Pinpoint the cell where the given text exists, returning its [X, Y] midpoint coordinate. 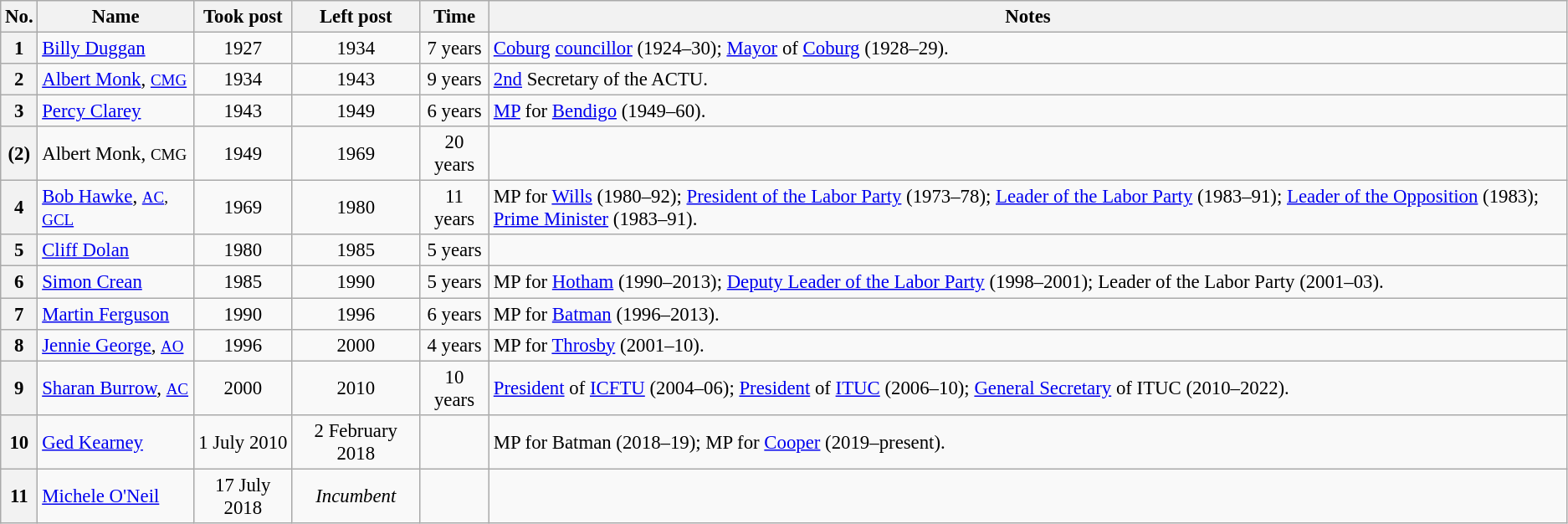
3 [19, 111]
Name [115, 17]
10 [19, 442]
2 February 2018 [356, 442]
4 years [455, 345]
2nd Secretary of the ACTU. [1027, 80]
Time [455, 17]
Cliff Dolan [115, 250]
11 years [455, 208]
20 years [455, 154]
2010 [356, 388]
17 July 2018 [243, 496]
MP for Batman (2018–19); MP for Cooper (2019–present). [1027, 442]
No. [19, 17]
Incumbent [356, 496]
President of ICFTU (2004–06); President of ITUC (2006–10); General Secretary of ITUC (2010–2022). [1027, 388]
Coburg councillor (1924–30); Mayor of Coburg (1928–29). [1027, 49]
9 [19, 388]
MP for Throsby (2001–10). [1027, 345]
MP for Batman (1996–2013). [1027, 314]
4 [19, 208]
8 [19, 345]
7 years [455, 49]
Took post [243, 17]
MP for Hotham (1990–2013); Deputy Leader of the Labor Party (1998–2001); Leader of the Labor Party (2001–03). [1027, 282]
6 [19, 282]
Simon Crean [115, 282]
Billy Duggan [115, 49]
Martin Ferguson [115, 314]
Jennie George, AO [115, 345]
Michele O'Neil [115, 496]
Left post [356, 17]
MP for Bendigo (1949–60). [1027, 111]
Bob Hawke, AC, GCL [115, 208]
9 years [455, 80]
Ged Kearney [115, 442]
2 [19, 80]
Notes [1027, 17]
10 years [455, 388]
1 July 2010 [243, 442]
1927 [243, 49]
7 [19, 314]
5 [19, 250]
(2) [19, 154]
1 [19, 49]
11 [19, 496]
Percy Clarey [115, 111]
Sharan Burrow, AC [115, 388]
